For the text-containing cell, return its midpoint in (x, y) coordinate format. 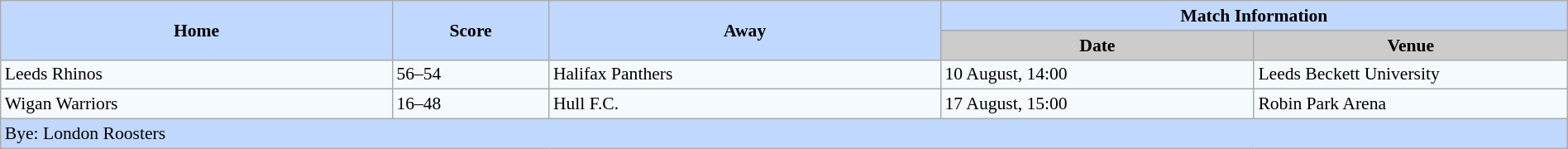
10 August, 14:00 (1097, 74)
Home (197, 30)
17 August, 15:00 (1097, 104)
16–48 (470, 104)
Leeds Beckett University (1411, 74)
56–54 (470, 74)
Score (470, 30)
Leeds Rhinos (197, 74)
Bye: London Roosters (784, 134)
Venue (1411, 46)
Robin Park Arena (1411, 104)
Away (745, 30)
Wigan Warriors (197, 104)
Match Information (1254, 16)
Hull F.C. (745, 104)
Halifax Panthers (745, 74)
Date (1097, 46)
